Capture the cell that displays the provided text and extract its (X, Y) central coordinate. 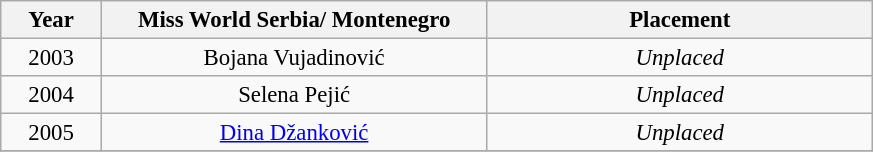
Selena Pejić (294, 95)
Placement (680, 20)
Bojana Vujadinović (294, 58)
Year (52, 20)
2003 (52, 58)
2005 (52, 133)
Dina Džanković (294, 133)
Miss World Serbia/ Montenegro (294, 20)
2004 (52, 95)
